Return the (x, y) coordinate for the center point of the cell that contains the specified text.  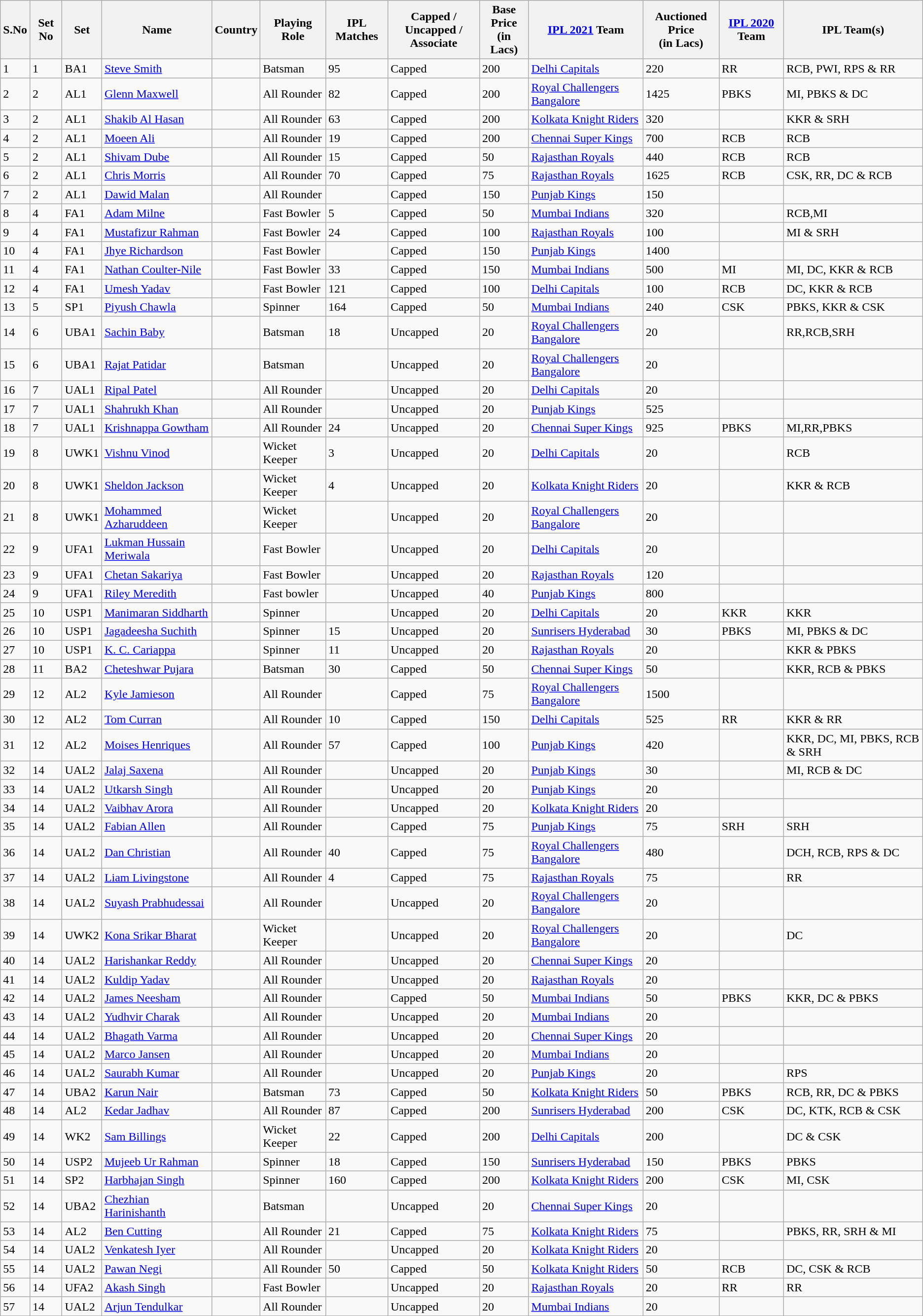
Piyush Chawla (157, 307)
Jhye Richardson (157, 251)
31 (15, 745)
Kona Srikar Bharat (157, 935)
73 (357, 1092)
29 (15, 695)
SP2 (82, 1180)
RPS (853, 1073)
KKR & RR (853, 720)
Shakib Al Hasan (157, 119)
Krishnappa Gowtham (157, 428)
CSK, RR, DC & RCB (853, 176)
34 (15, 808)
82 (357, 94)
Moises Henriques (157, 745)
MI,RR,PBKS (853, 428)
87 (357, 1111)
Mustafizur Rahman (157, 232)
26 (15, 631)
240 (681, 307)
MI, CSK (853, 1180)
Harishankar Reddy (157, 960)
27 (15, 650)
KKR, DC, MI, PBKS, RCB & SRH (853, 745)
Pawan Negi (157, 1269)
120 (681, 575)
Karun Nair (157, 1092)
Marco Jansen (157, 1055)
Country (236, 30)
Tom Curran (157, 720)
Sachin Baby (157, 332)
52 (15, 1206)
54 (15, 1250)
KKR, DC & PBKS (853, 998)
Ripal Patel (157, 390)
Riley Meredith (157, 593)
MI, RCB & DC (853, 770)
Kyle Jamieson (157, 695)
Fabian Allen (157, 827)
Sheldon Jackson (157, 485)
Arjun Tendulkar (157, 1306)
BA2 (82, 668)
PBKS, KKR & CSK (853, 307)
41 (15, 979)
Name (157, 30)
1425 (681, 94)
35 (15, 827)
MI, DC, KKR & RCB (853, 269)
Harbhajan Singh (157, 1180)
DC, KKR & RCB (853, 289)
RCB,MI (853, 213)
43 (15, 1017)
Set No (45, 30)
Mujeeb Ur Rahman (157, 1162)
46 (15, 1073)
DC, CSK & RCB (853, 1269)
MI (751, 269)
37 (15, 877)
Dan Christian (157, 852)
KKR & RCB (853, 485)
K. C. Cariappa (157, 650)
164 (357, 307)
Yudhvir Charak (157, 1017)
800 (681, 593)
Cheteshwar Pujara (157, 668)
Kedar Jadhav (157, 1111)
Playing Role (293, 30)
220 (681, 69)
DC & CSK (853, 1136)
UFA2 (82, 1287)
Vaibhav Arora (157, 808)
95 (357, 69)
49 (15, 1136)
42 (15, 998)
Dawid Malan (157, 194)
Capped / Uncapped /Associate (434, 30)
Chris Morris (157, 176)
RR,RCB,SRH (853, 332)
32 (15, 770)
WK2 (82, 1136)
1400 (681, 251)
44 (15, 1035)
Venkatesh Iyer (157, 1250)
1500 (681, 695)
16 (15, 390)
Shivam Dube (157, 157)
63 (357, 119)
28 (15, 668)
Kuldip Yadav (157, 979)
39 (15, 935)
500 (681, 269)
Steve Smith (157, 69)
55 (15, 1269)
45 (15, 1055)
Umesh Yadav (157, 289)
Rajat Patidar (157, 365)
51 (15, 1180)
RCB, RR, DC & PBKS (853, 1092)
121 (357, 289)
Bhagath Varma (157, 1035)
56 (15, 1287)
Vishnu Vinod (157, 453)
160 (357, 1180)
1625 (681, 176)
Adam Milne (157, 213)
Suyash Prabhudessai (157, 903)
IPL 2021 Team (586, 30)
Base Price(in Lacs) (504, 30)
DC (853, 935)
IPL Matches (357, 30)
47 (15, 1092)
Moeen Ali (157, 138)
23 (15, 575)
420 (681, 745)
Nathan Coulter-Nile (157, 269)
S.No (15, 30)
Fast bowler (293, 593)
Lukman Hussain Meriwala (157, 549)
KKR, RCB & PBKS (853, 668)
UWK2 (82, 935)
KKR & SRH (853, 119)
Akash Singh (157, 1287)
38 (15, 903)
Mohammed Azharuddeen (157, 517)
Auctioned Price(in Lacs) (681, 30)
PBKS, RR, SRH & MI (853, 1231)
70 (357, 176)
700 (681, 138)
Saurabh Kumar (157, 1073)
Chetan Sakariya (157, 575)
IPL 2020 Team (751, 30)
36 (15, 852)
Ben Cutting (157, 1231)
25 (15, 612)
480 (681, 852)
Manimaran Siddharth (157, 612)
440 (681, 157)
53 (15, 1231)
17 (15, 409)
MI & SRH (853, 232)
KKR & PBKS (853, 650)
DCH, RCB, RPS & DC (853, 852)
Jagadeesha Suchith (157, 631)
James Neesham (157, 998)
BA1 (82, 69)
Chezhian Harinishanth (157, 1206)
48 (15, 1111)
RCB, PWI, RPS & RR (853, 69)
Utkarsh Singh (157, 789)
SP1 (82, 307)
Glenn Maxwell (157, 94)
Set (82, 30)
DC, KTK, RCB & CSK (853, 1111)
IPL Team(s) (853, 30)
Shahrukh Khan (157, 409)
Jalaj Saxena (157, 770)
Sam Billings (157, 1136)
USP2 (82, 1162)
Liam Livingstone (157, 877)
925 (681, 428)
13 (15, 307)
